Scan for the cell matching the given text and deliver its [X, Y] coordinate at center. 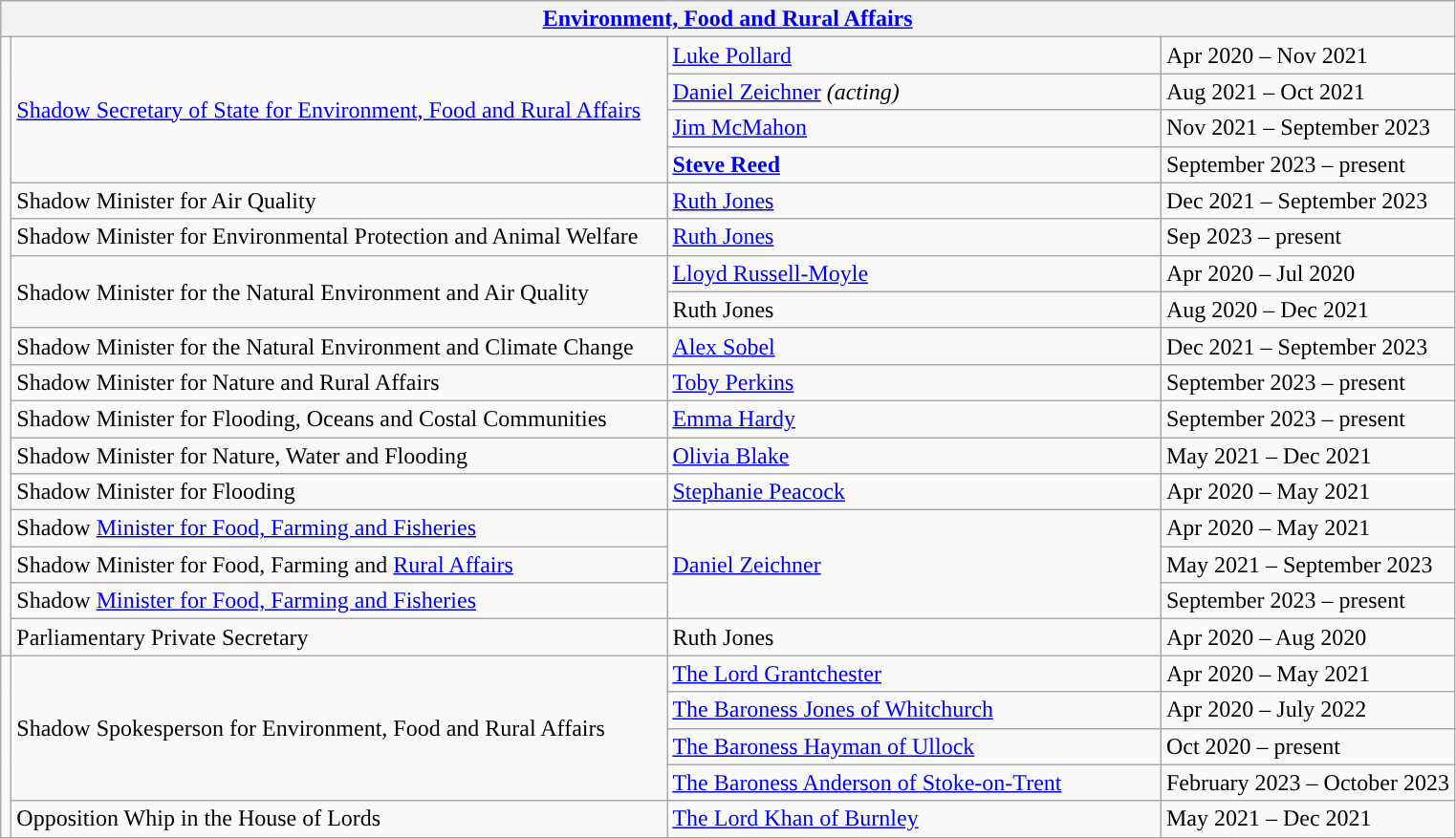
Shadow Minister for Flooding, Oceans and Costal Communities [339, 419]
Lloyd Russell-Moyle [914, 273]
The Lord Khan of Burnley [914, 819]
Stephanie Peacock [914, 492]
Shadow Minister for Flooding [339, 492]
Daniel Zeichner [914, 565]
Toby Perkins [914, 382]
Luke Pollard [914, 55]
Jim McMahon [914, 128]
Apr 2020 – Aug 2020 [1308, 637]
Apr 2020 – Nov 2021 [1308, 55]
Apr 2020 – Jul 2020 [1308, 273]
Steve Reed [914, 164]
The Baroness Hayman of Ullock [914, 746]
Opposition Whip in the House of Lords [339, 819]
Daniel Zeichner (acting) [914, 92]
Environment, Food and Rural Affairs [728, 19]
Oct 2020 – present [1308, 746]
Emma Hardy [914, 419]
Shadow Minister for the Natural Environment and Air Quality [339, 291]
Parliamentary Private Secretary [339, 637]
February 2023 – October 2023 [1308, 783]
Shadow Minister for the Natural Environment and Climate Change [339, 346]
Nov 2021 – September 2023 [1308, 128]
Shadow Minister for Nature and Rural Affairs [339, 382]
Shadow Secretary of State for Environment, Food and Rural Affairs [339, 110]
Aug 2021 – Oct 2021 [1308, 92]
Alex Sobel [914, 346]
Shadow Spokesperson for Environment, Food and Rural Affairs [339, 728]
The Lord Grantchester [914, 674]
The Baroness Jones of Whitchurch [914, 710]
Olivia Blake [914, 456]
The Baroness Anderson of Stoke-on-Trent [914, 783]
Sep 2023 – present [1308, 237]
Apr 2020 – July 2022 [1308, 710]
Shadow Minister for Nature, Water and Flooding [339, 456]
May 2021 – September 2023 [1308, 565]
Shadow Minister for Environmental Protection and Animal Welfare [339, 237]
Aug 2020 – Dec 2021 [1308, 310]
Shadow Minister for Air Quality [339, 201]
Shadow Minister for Food, Farming and Rural Affairs [339, 565]
